Pinpoint the cell where the given text exists, returning its [x, y] midpoint coordinate. 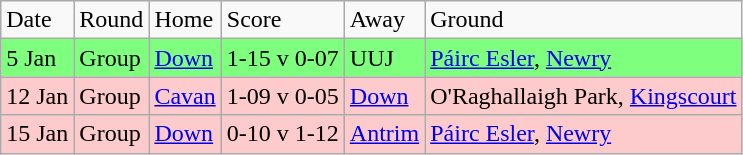
Date [38, 20]
O'Raghallaigh Park, Kingscourt [584, 96]
Home [185, 20]
5 Jan [38, 58]
Away [384, 20]
12 Jan [38, 96]
Score [282, 20]
1-09 v 0-05 [282, 96]
Antrim [384, 134]
1-15 v 0-07 [282, 58]
Round [112, 20]
Ground [584, 20]
15 Jan [38, 134]
Cavan [185, 96]
0-10 v 1-12 [282, 134]
UUJ [384, 58]
